Locate the cell with the specified text and output its (x, y) center coordinate. 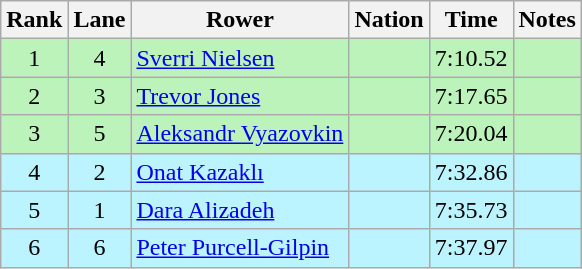
7:32.86 (471, 172)
7:37.97 (471, 248)
7:10.52 (471, 58)
Nation (389, 20)
Aleksandr Vyazovkin (240, 134)
Rank (34, 20)
Rower (240, 20)
Peter Purcell-Gilpin (240, 248)
7:35.73 (471, 210)
7:17.65 (471, 96)
Lane (100, 20)
Notes (547, 20)
Sverri Nielsen (240, 58)
Dara Alizadeh (240, 210)
Time (471, 20)
Onat Kazaklı (240, 172)
Trevor Jones (240, 96)
7:20.04 (471, 134)
